Determine the (x, y) coordinate at the center of the cell enclosing the given text.  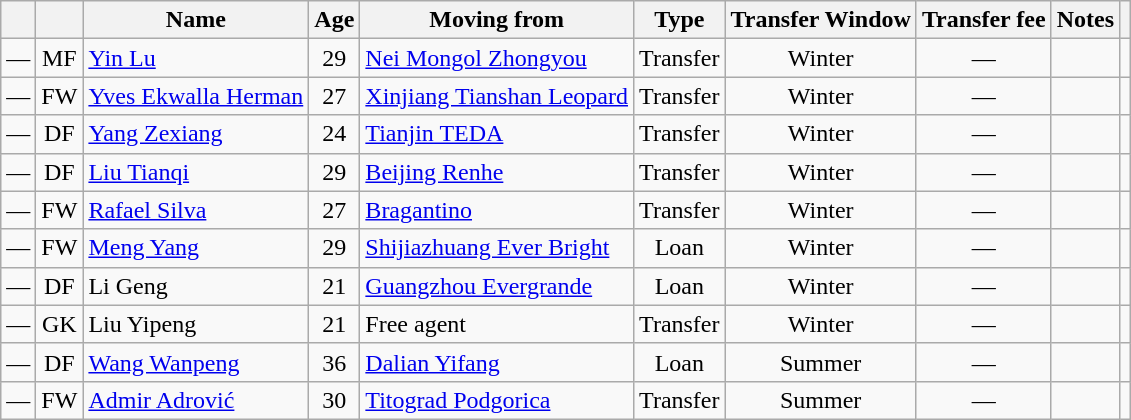
Age (334, 20)
Type (680, 20)
Transfer fee (984, 20)
Transfer Window (820, 20)
36 (334, 362)
Dalian Yifang (497, 362)
Name (196, 20)
24 (334, 134)
Titograd Podgorica (497, 400)
30 (334, 400)
Moving from (497, 20)
Guangzhou Evergrande (497, 286)
Admir Adrović (196, 400)
Free agent (497, 324)
Tianjin TEDA (497, 134)
Li Geng (196, 286)
Liu Tianqi (196, 172)
MF (60, 58)
Liu Yipeng (196, 324)
Nei Mongol Zhongyou (497, 58)
Notes (1085, 20)
Yves Ekwalla Herman (196, 96)
Rafael Silva (196, 210)
Shijiazhuang Ever Bright (497, 248)
Yin Lu (196, 58)
Meng Yang (196, 248)
Yang Zexiang (196, 134)
Beijing Renhe (497, 172)
Wang Wanpeng (196, 362)
Xinjiang Tianshan Leopard (497, 96)
GK (60, 324)
Bragantino (497, 210)
